Find where the given text appears and provide that cell's center as (x, y) coordinate. 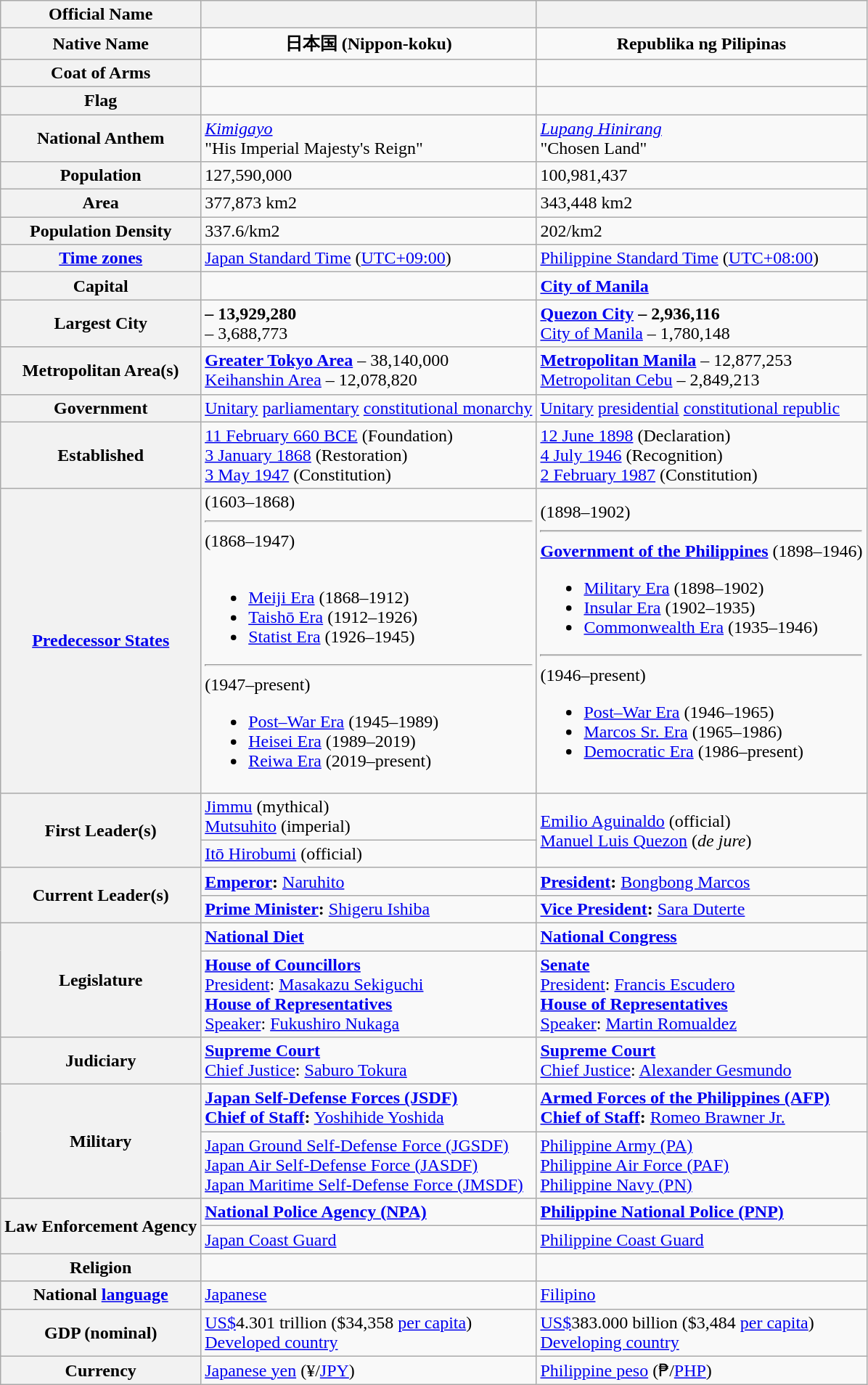
Judiciary (101, 1061)
National Anthem (101, 138)
Current Leader(s) (101, 895)
Military (101, 1141)
Philippine Army (PA) Philippine Air Force (PAF) Philippine Navy (PN) (701, 1165)
日本国 (Nippon-koku) (369, 44)
Itō Hirobumi (official) (369, 854)
Government (101, 408)
Population (101, 176)
202/km2 (701, 231)
Vice President: Sara Duterte (701, 909)
337.6/km2 (369, 231)
Japan Ground Self-Defense Force (JGSDF) Japan Air Self-Defense Force (JASDF) Japan Maritime Self-Defense Force (JMSDF) (369, 1165)
11 February 660 BCE (Foundation) 3 January 1868 (Restoration) 3 May 1947 (Constitution) (369, 455)
National language (101, 1295)
Metropolitan Area(s) (101, 370)
– 13,929,280 – 3,688,773 (369, 324)
Prime Minister: Shigeru Ishiba (369, 909)
Filipino (701, 1295)
Capital (101, 286)
Quezon City – 2,936,116 City of Manila – 1,780,148 (701, 324)
Japan Standard Time (UTC+09:00) (369, 258)
377,873 km2 (369, 203)
Coat of Arms (101, 73)
100,981,437 (701, 176)
Unitary presidential constitutional republic (701, 408)
Native Name (101, 44)
President: Bongbong Marcos (701, 881)
National Police Agency (NPA) (369, 1212)
Japan Self-Defense Forces (JSDF) Chief of Staff: Yoshihide Yoshida (369, 1108)
Supreme CourtChief Justice: Alexander Gesmundo (701, 1061)
Predecessor States (101, 640)
Emilio Aguinaldo (official) Manuel Luis Quezon (de jure) (701, 830)
First Leader(s) (101, 830)
Philippine Coast Guard (701, 1240)
Population Density (101, 231)
Armed Forces of the Philippines (AFP) Chief of Staff: Romeo Brawner Jr. (701, 1108)
343,448 km2 (701, 203)
Emperor: Naruhito (369, 881)
Established (101, 455)
Japanese yen (¥/JPY) (369, 1370)
Metropolitan Manila – 12,877,253 Metropolitan Cebu – 2,849,213 (701, 370)
Philippine Standard Time (UTC+08:00) (701, 258)
Area (101, 203)
Jimmu (mythical) Mutsuhito (imperial) (369, 816)
Currency (101, 1370)
Kimigayo"His Imperial Majesty's Reign" (369, 138)
Japanese (369, 1295)
Time zones (101, 258)
National Diet (369, 936)
12 June 1898 (Declaration) 4 July 1946 (Recognition) 2 February 1987 (Constitution) (701, 455)
Greater Tokyo Area – 38,140,000 Keihanshin Area – 12,078,820 (369, 370)
Japan Coast Guard (369, 1240)
Official Name (101, 15)
GDP (nominal) (101, 1333)
House of CouncillorsPresident: Masakazu Sekiguchi House of RepresentativesSpeaker: Fukushiro Nukaga (369, 994)
Legislature (101, 980)
Law Enforcement Agency (101, 1226)
Religion (101, 1267)
SenatePresident: Francis Escudero House of RepresentativesSpeaker: Martin Romualdez (701, 994)
Republika ng Pilipinas (701, 44)
Lupang Hinirang"Chosen Land" (701, 138)
National Congress (701, 936)
Unitary parliamentary constitutional monarchy (369, 408)
Philippine National Police (PNP) (701, 1212)
Supreme CourtChief Justice: Saburo Tokura (369, 1061)
Flag (101, 100)
US$4.301 trillion ($34,358 per capita)Developed country (369, 1333)
City of Manila (701, 286)
Philippine peso (₱/PHP) (701, 1370)
127,590,000 (369, 176)
US$383.000 billion ($3,484 per capita)Developing country (701, 1333)
Largest City (101, 324)
